Find where the given text appears and provide that cell's center as (X, Y) coordinate. 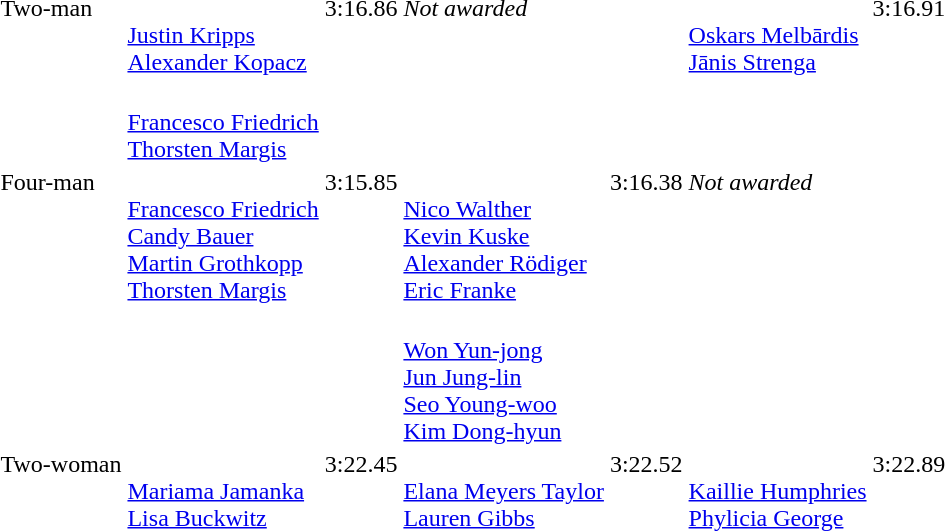
3:16.38 (646, 306)
3:15.85 (361, 306)
Won Yun-jongJun Jung-linSeo Young-wooKim Dong-hyun (504, 377)
Francesco FriedrichThorsten Margis (223, 122)
Nico WaltherKevin KuskeAlexander RödigerEric Franke (504, 236)
Francesco FriedrichCandy BauerMartin GrothkoppThorsten Margis (223, 306)
